Find where the given text appears and provide that cell's center as [X, Y] coordinate. 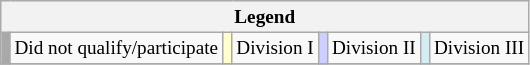
Division II [374, 48]
Did not qualify/participate [116, 48]
Division I [275, 48]
Division III [478, 48]
Legend [265, 17]
